Detect which cell encompasses the target text, then output its [X, Y] center coordinate. 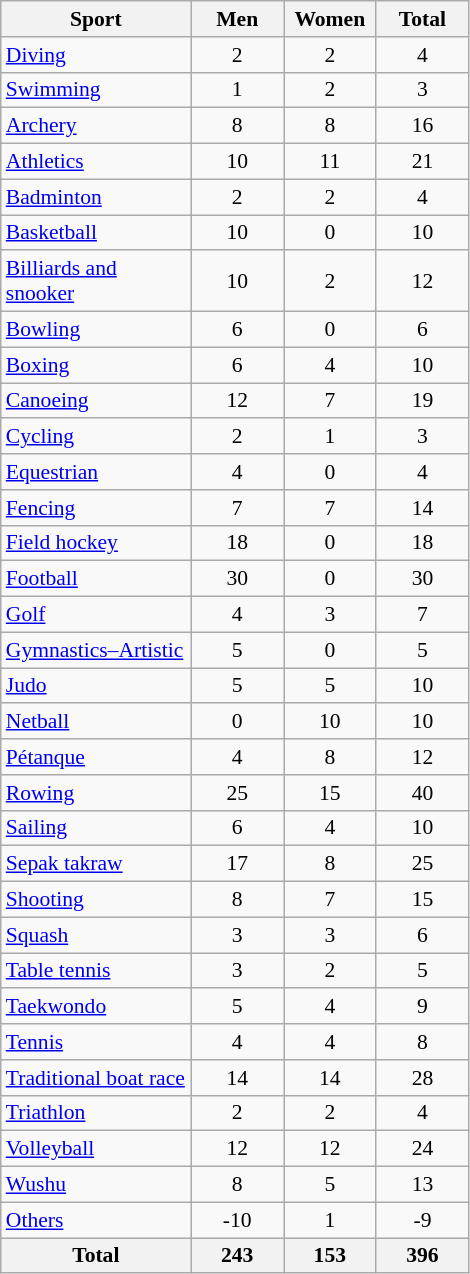
Diving [96, 55]
Cycling [96, 437]
Canoeing [96, 401]
Badminton [96, 197]
Women [330, 19]
Triathlon [96, 1113]
24 [422, 1149]
Archery [96, 126]
21 [422, 162]
Swimming [96, 90]
Traditional boat race [96, 1078]
Billiards and snooker [96, 282]
Gymnastics–Artistic [96, 650]
Judo [96, 686]
Fencing [96, 508]
Squash [96, 935]
-9 [422, 1220]
Others [96, 1220]
19 [422, 401]
Basketball [96, 233]
Sailing [96, 828]
Wushu [96, 1185]
28 [422, 1078]
Table tennis [96, 971]
11 [330, 162]
Volleyball [96, 1149]
Tennis [96, 1042]
Shooting [96, 900]
Men [238, 19]
Taekwondo [96, 1007]
40 [422, 793]
-10 [238, 1220]
Equestrian [96, 472]
396 [422, 1256]
Pétanque [96, 757]
9 [422, 1007]
Field hockey [96, 543]
Sepak takraw [96, 864]
17 [238, 864]
153 [330, 1256]
Football [96, 579]
Boxing [96, 365]
Netball [96, 722]
13 [422, 1185]
Bowling [96, 330]
Rowing [96, 793]
Sport [96, 19]
Athletics [96, 162]
243 [238, 1256]
Golf [96, 615]
16 [422, 126]
